Locate the cell with the specified text and output its [x, y] center coordinate. 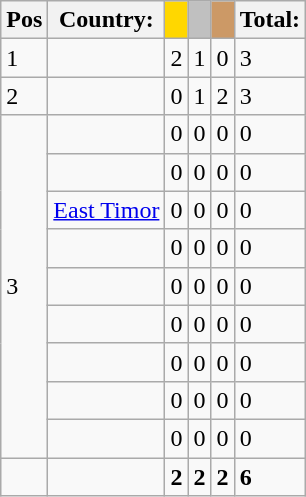
Country: [106, 20]
East Timor [106, 210]
Total: [270, 20]
Pos [24, 20]
6 [270, 477]
